From the cell containing the given text, extract its center point as (x, y) coordinate. 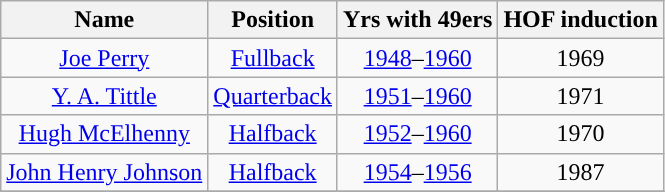
Position (273, 20)
1951–1960 (417, 96)
1952–1960 (417, 134)
1948–1960 (417, 58)
Quarterback (273, 96)
1971 (581, 96)
Fullback (273, 58)
John Henry Johnson (104, 172)
Yrs with 49ers (417, 20)
1970 (581, 134)
1954–1956 (417, 172)
HOF induction (581, 20)
Name (104, 20)
1987 (581, 172)
Hugh McElhenny (104, 134)
1969 (581, 58)
Joe Perry (104, 58)
Y. A. Tittle (104, 96)
